Detect which cell encompasses the target text, then output its [X, Y] center coordinate. 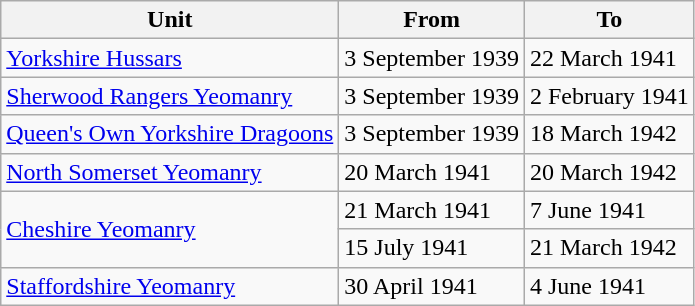
Staffordshire Yeomanry [170, 286]
20 March 1941 [432, 172]
Cheshire Yeomanry [170, 229]
30 April 1941 [432, 286]
15 July 1941 [432, 248]
North Somerset Yeomanry [170, 172]
22 March 1941 [609, 58]
21 March 1942 [609, 248]
20 March 1942 [609, 172]
From [432, 20]
7 June 1941 [609, 210]
To [609, 20]
21 March 1941 [432, 210]
Yorkshire Hussars [170, 58]
18 March 1942 [609, 134]
2 February 1941 [609, 96]
Queen's Own Yorkshire Dragoons [170, 134]
Unit [170, 20]
4 June 1941 [609, 286]
Sherwood Rangers Yeomanry [170, 96]
